Locate the cell with the specified text and output its (x, y) center coordinate. 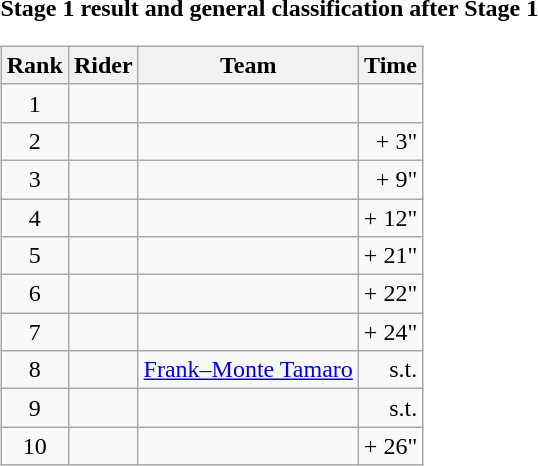
8 (34, 370)
Time (390, 65)
Rank (34, 65)
5 (34, 256)
3 (34, 179)
2 (34, 141)
10 (34, 446)
+ 3" (390, 141)
4 (34, 217)
+ 21" (390, 256)
+ 26" (390, 446)
6 (34, 294)
+ 24" (390, 332)
1 (34, 103)
Rider (103, 65)
Team (248, 65)
+ 12" (390, 217)
7 (34, 332)
9 (34, 408)
+ 9" (390, 179)
+ 22" (390, 294)
Frank–Monte Tamaro (248, 370)
